Pinpoint the cell where the given text exists, returning its (X, Y) midpoint coordinate. 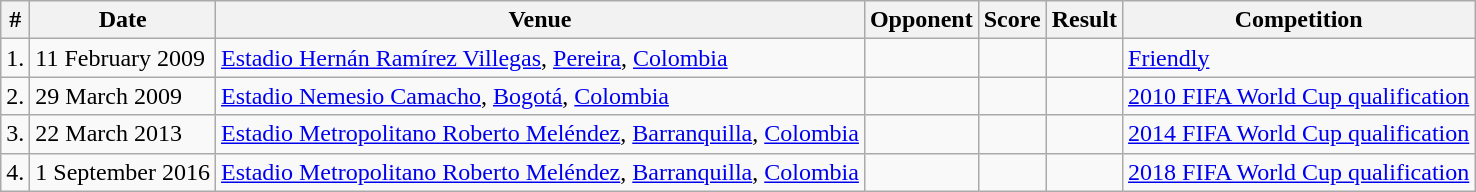
Estadio Nemesio Camacho, Bogotá, Colombia (540, 96)
2010 FIFA World Cup qualification (1299, 96)
3. (16, 134)
11 February 2009 (123, 58)
Result (1084, 20)
Score (1012, 20)
Estadio Hernán Ramírez Villegas, Pereira, Colombia (540, 58)
Opponent (921, 20)
Date (123, 20)
Venue (540, 20)
2. (16, 96)
29 March 2009 (123, 96)
# (16, 20)
4. (16, 172)
1. (16, 58)
2018 FIFA World Cup qualification (1299, 172)
22 March 2013 (123, 134)
Competition (1299, 20)
Friendly (1299, 58)
2014 FIFA World Cup qualification (1299, 134)
1 September 2016 (123, 172)
